Return the [x, y] coordinate for the center point of the cell that contains the specified text.  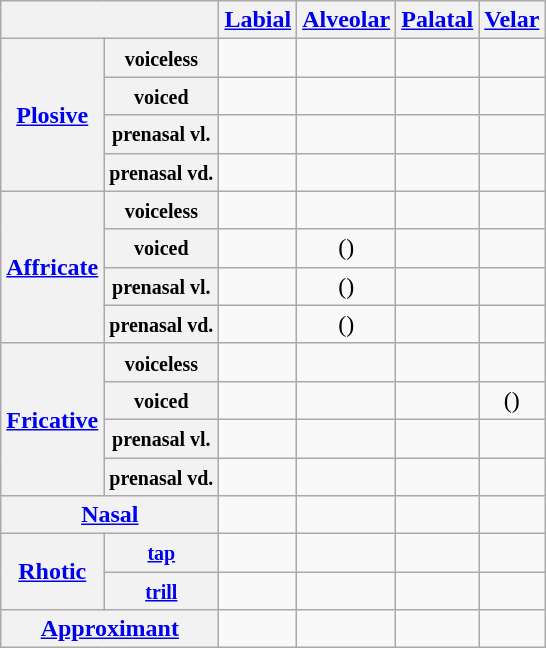
Nasal [110, 515]
Fricative [52, 419]
Alveolar [346, 20]
Plosive [52, 115]
Palatal [438, 20]
Approximant [110, 629]
Labial [258, 20]
trill [162, 591]
Velar [512, 20]
Rhotic [52, 572]
tap [162, 553]
Affricate [52, 267]
